Output the [x, y] coordinate of the center of the cell containing the given text.  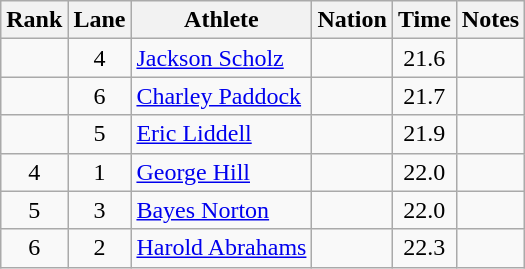
George Hill [222, 172]
Time [424, 20]
22.3 [424, 248]
Bayes Norton [222, 210]
Nation [352, 20]
21.6 [424, 58]
1 [100, 172]
Eric Liddell [222, 134]
Athlete [222, 20]
Jackson Scholz [222, 58]
Charley Paddock [222, 96]
21.7 [424, 96]
3 [100, 210]
Lane [100, 20]
Harold Abrahams [222, 248]
Rank [34, 20]
Notes [490, 20]
2 [100, 248]
21.9 [424, 134]
